Scan for the cell matching the given text and deliver its [x, y] coordinate at center. 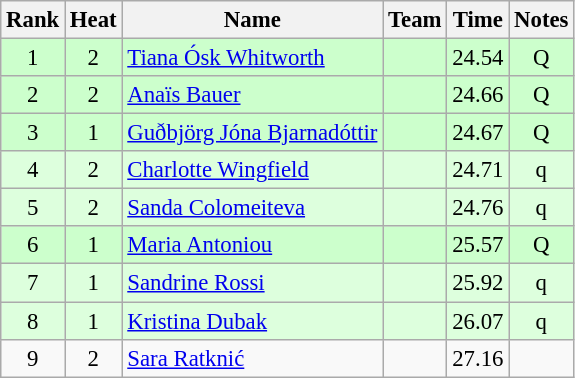
Team [415, 20]
9 [33, 358]
Time [478, 20]
Tiana Ósk Whitworth [252, 58]
Heat [94, 20]
4 [33, 170]
Rank [33, 20]
25.57 [478, 245]
Guðbjörg Jóna Bjarnadóttir [252, 133]
Notes [542, 20]
24.76 [478, 208]
Sara Ratknić [252, 358]
7 [33, 283]
Sanda Colomeiteva [252, 208]
6 [33, 245]
8 [33, 321]
Name [252, 20]
24.54 [478, 58]
Charlotte Wingfield [252, 170]
24.66 [478, 95]
25.92 [478, 283]
Sandrine Rossi [252, 283]
Kristina Dubak [252, 321]
27.16 [478, 358]
26.07 [478, 321]
3 [33, 133]
24.71 [478, 170]
5 [33, 208]
24.67 [478, 133]
Maria Antoniou [252, 245]
Anaïs Bauer [252, 95]
